From the cell containing the given text, extract its center point as (X, Y) coordinate. 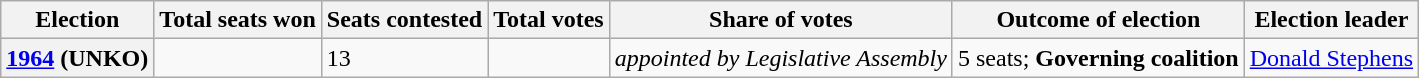
Election leader (1331, 20)
Total votes (549, 20)
13 (404, 58)
Share of votes (780, 20)
Election (78, 20)
Total seats won (238, 20)
5 seats; Governing coalition (1098, 58)
appointed by Legislative Assembly (780, 58)
Outcome of election (1098, 20)
Seats contested (404, 20)
Donald Stephens (1331, 58)
1964 (UNKO) (78, 58)
